Return (X, Y) of the center of cell containing provided text 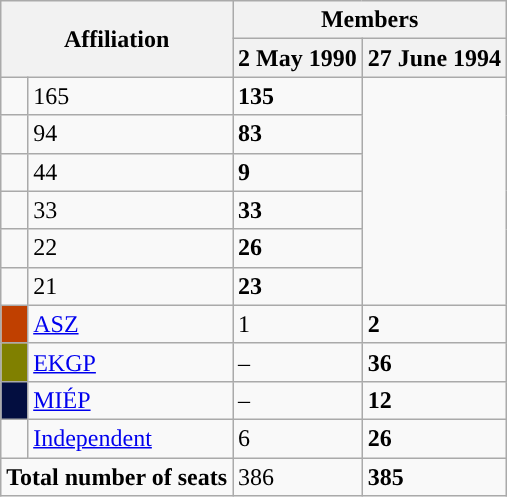
Total number of seats (117, 477)
165 (130, 96)
386 (297, 477)
94 (130, 134)
36 (434, 362)
9 (297, 172)
27 June 1994 (434, 58)
2 May 1990 (297, 58)
EKGP (130, 362)
44 (130, 172)
22 (130, 248)
83 (297, 134)
1 (297, 324)
2 (434, 324)
135 (297, 96)
Affiliation (117, 39)
23 (297, 286)
21 (130, 286)
MIÉP (130, 400)
ASZ (130, 324)
Members (369, 20)
Independent (130, 438)
12 (434, 400)
6 (297, 438)
385 (434, 477)
